From the cell containing the given text, extract its center point as [x, y] coordinate. 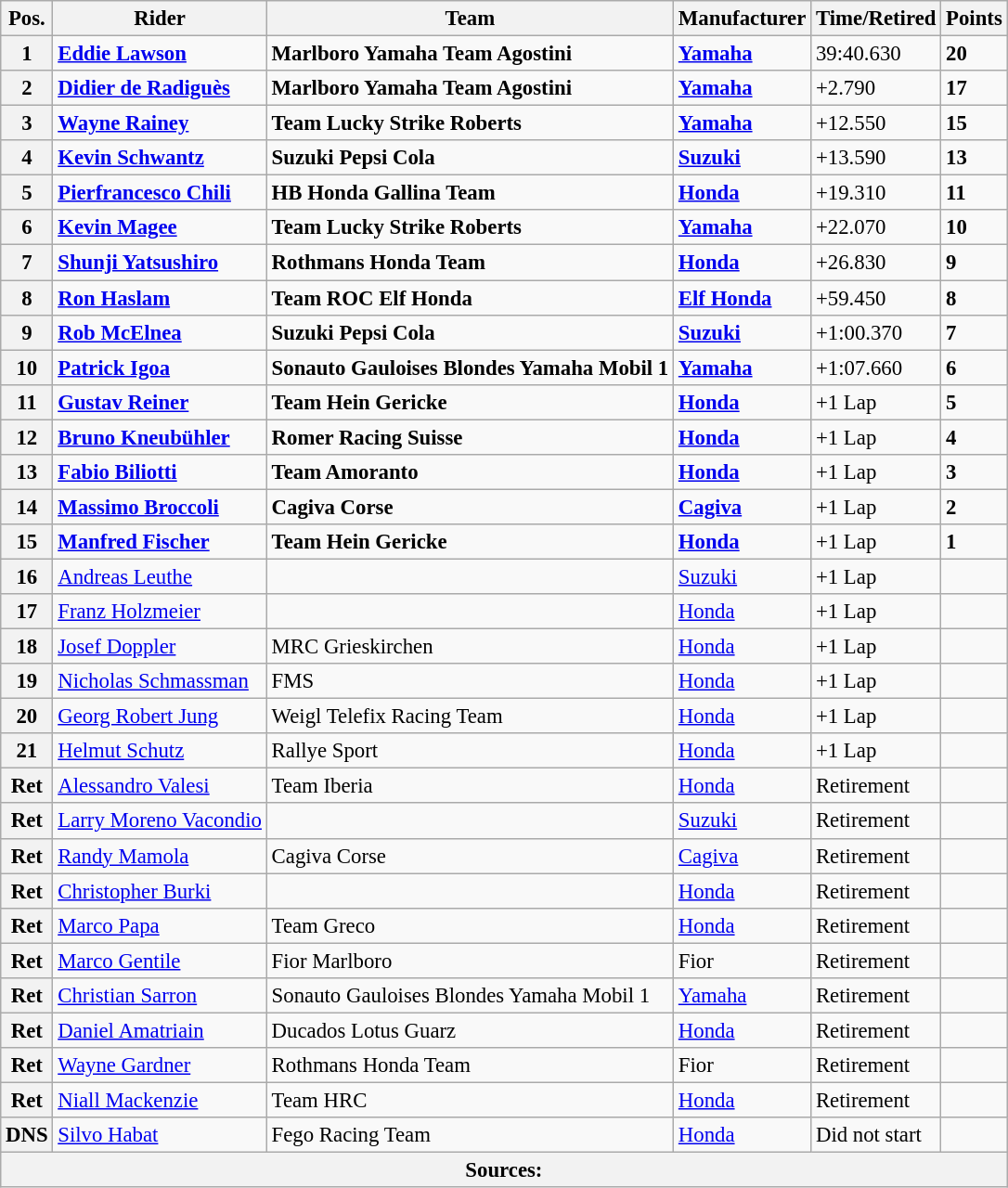
Ducados Lotus Guarz [470, 1030]
Team ROC Elf Honda [470, 298]
Patrick Igoa [160, 368]
Points [975, 19]
+1:00.370 [876, 332]
Rob McElnea [160, 332]
Rider [160, 19]
FMS [470, 681]
Helmut Schutz [160, 751]
Pos. [27, 19]
Weigl Telefix Racing Team [470, 717]
+59.450 [876, 298]
Niall Mackenzie [160, 1100]
Marco Papa [160, 925]
Manfred Fischer [160, 542]
Daniel Amatriain [160, 1030]
21 [27, 751]
Christopher Burki [160, 891]
+13.590 [876, 158]
Silvo Habat [160, 1135]
Alessandro Valesi [160, 786]
Josef Doppler [160, 647]
+22.070 [876, 227]
Christian Sarron [160, 996]
Randy Mamola [160, 856]
Elf Honda [743, 298]
Team Greco [470, 925]
+2.790 [876, 88]
Pierfrancesco Chili [160, 193]
14 [27, 507]
Sources: [504, 1170]
Eddie Lawson [160, 54]
Manufacturer [743, 19]
+12.550 [876, 123]
Andreas Leuthe [160, 576]
Kevin Magee [160, 227]
HB Honda Gallina Team [470, 193]
+26.830 [876, 263]
Marco Gentile [160, 961]
Shunji Yatsushiro [160, 263]
Bruno Kneubühler [160, 437]
MRC Grieskirchen [470, 647]
Romer Racing Suisse [470, 437]
Gustav Reiner [160, 402]
Larry Moreno Vacondio [160, 821]
Fior Marlboro [470, 961]
12 [27, 437]
Team Iberia [470, 786]
Did not start [876, 1135]
Team HRC [470, 1100]
Ron Haslam [160, 298]
Wayne Rainey [160, 123]
Didier de Radiguès [160, 88]
Fego Racing Team [470, 1135]
Team [470, 19]
Massimo Broccoli [160, 507]
39:40.630 [876, 54]
Team Amoranto [470, 472]
Rallye Sport [470, 751]
Time/Retired [876, 19]
16 [27, 576]
Fabio Biliotti [160, 472]
+1:07.660 [876, 368]
Kevin Schwantz [160, 158]
19 [27, 681]
Franz Holzmeier [160, 612]
Nicholas Schmassman [160, 681]
DNS [27, 1135]
18 [27, 647]
+19.310 [876, 193]
Georg Robert Jung [160, 717]
Wayne Gardner [160, 1065]
